Return [x, y] of the center of cell containing provided text 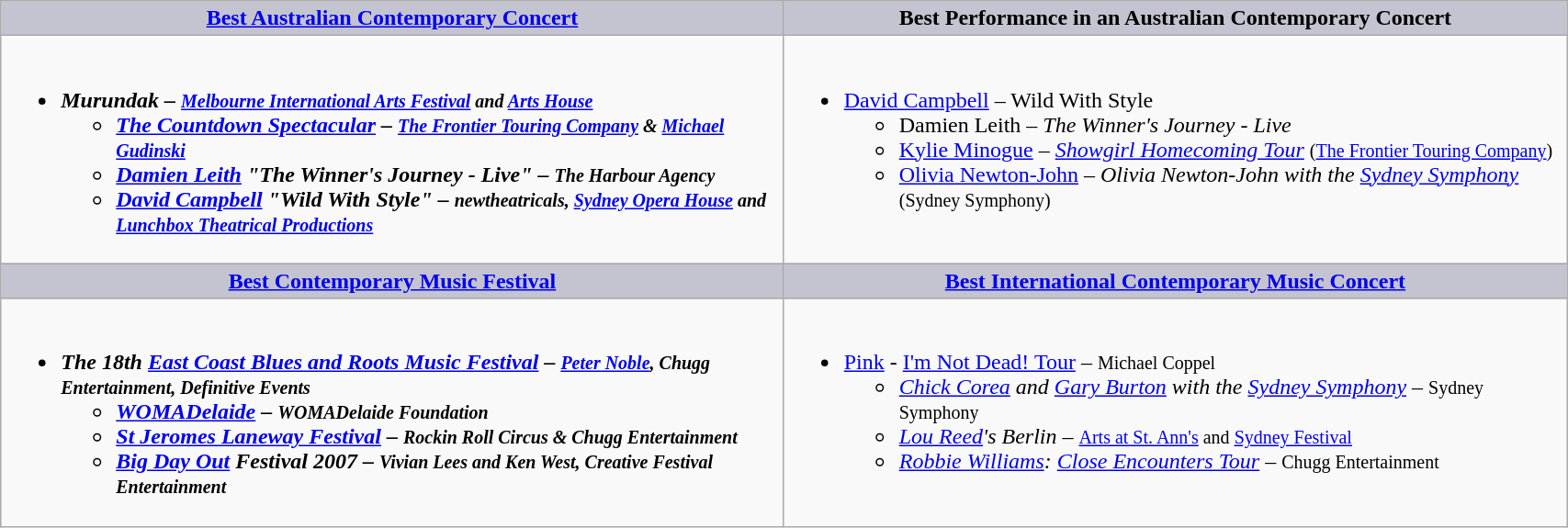
Best Contemporary Music Festival [392, 281]
Best Australian Contemporary Concert [392, 18]
Best Performance in an Australian Contemporary Concert [1175, 18]
Best International Contemporary Music Concert [1175, 281]
